Provide the (X, Y) coordinate of the cell's center where the given text is located.  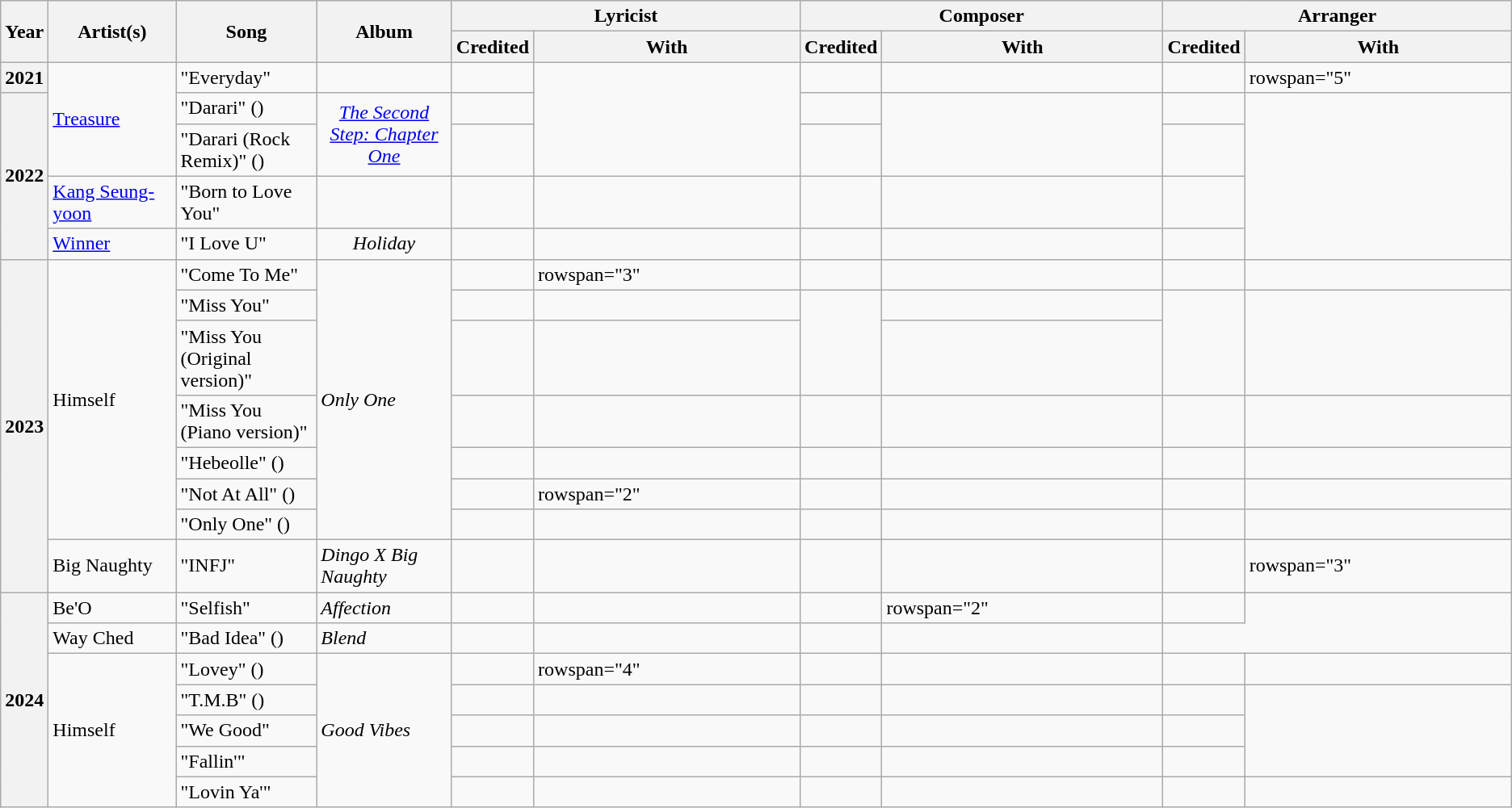
2021 (24, 77)
Good Vibes (384, 731)
"Lovin Ya'" (246, 792)
"Miss You" (246, 305)
"Come To Me" (246, 274)
"Fallin'" (246, 761)
Lyricist (625, 16)
Artist(s) (112, 31)
2024 (24, 700)
"Miss You (Piano version)" (246, 421)
"T.M.B" () (246, 700)
rowspan="4" (667, 669)
Winner (112, 244)
Way Ched (112, 638)
Album (384, 31)
"We Good" (246, 731)
2022 (24, 176)
Dingo X Big Naughty (384, 567)
Only One (384, 399)
Arranger (1338, 16)
Be'O (112, 608)
"INFJ" (246, 567)
The Second Step: Chapter One (384, 134)
Song (246, 31)
"Hebeolle" () (246, 463)
rowspan="5" (1378, 77)
Treasure (112, 119)
"Not At All" () (246, 493)
"Selfish" (246, 608)
Big Naughty (112, 567)
"Bad Idea" () (246, 638)
Affection (384, 608)
"Darari (Rock Remix)" () (246, 150)
2023 (24, 425)
"Everyday" (246, 77)
"I Love U" (246, 244)
"Miss You (Original version)" (246, 358)
Year (24, 31)
Blend (384, 638)
Kang Seung-yoon (112, 202)
"Only One" () (246, 525)
"Darari" () (246, 108)
Composer (982, 16)
"Born to Love You" (246, 202)
"Lovey" () (246, 669)
Holiday (384, 244)
